Return [x, y] of the center of cell containing provided text 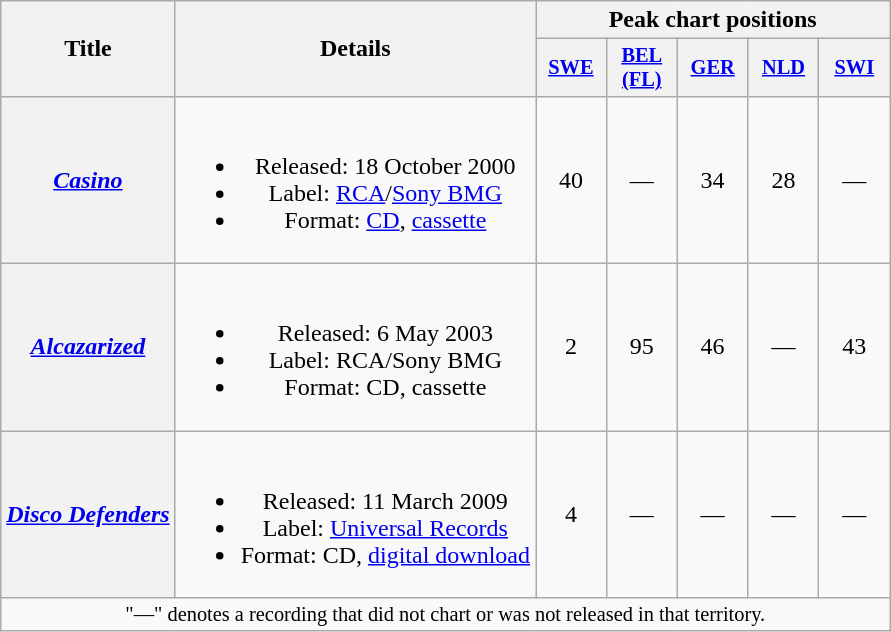
GER [712, 68]
Casino [88, 180]
40 [572, 180]
SWI [854, 68]
2 [572, 348]
46 [712, 348]
"—" denotes a recording that did not chart or was not released in that territory. [446, 615]
Disco Defenders [88, 514]
4 [572, 514]
28 [784, 180]
34 [712, 180]
95 [642, 348]
Title [88, 49]
SWE [572, 68]
43 [854, 348]
BEL (FL) [642, 68]
Released: 11 March 2009Label: Universal RecordsFormat: CD, digital download [355, 514]
Alcazarized [88, 348]
Details [355, 49]
NLD [784, 68]
Released: 18 October 2000Label: RCA/Sony BMGFormat: CD, cassette [355, 180]
Released: 6 May 2003Label: RCA/Sony BMGFormat: CD, cassette [355, 348]
Peak chart positions [713, 20]
